Return (X, Y) of the center of cell containing provided text 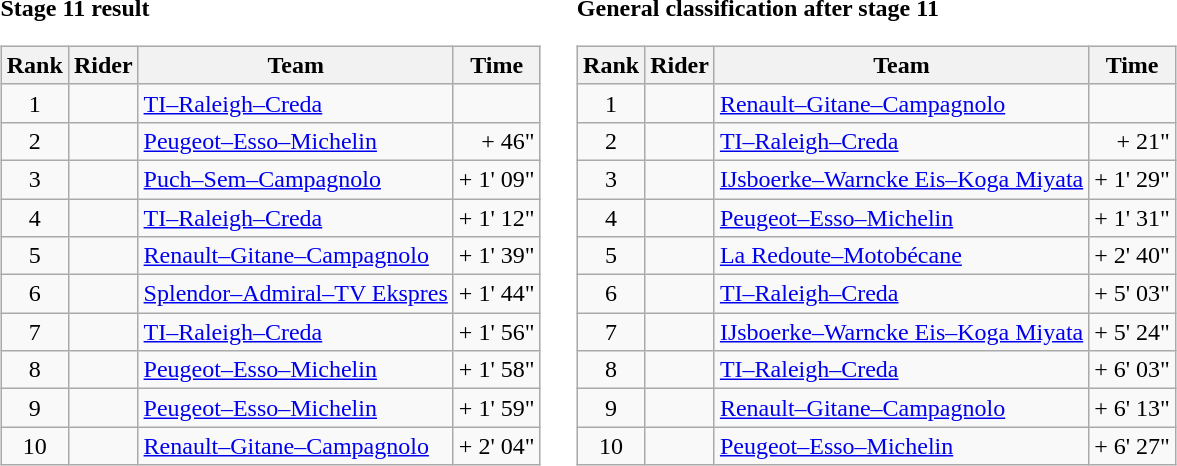
+ 5' 24" (1132, 332)
+ 2' 40" (1132, 256)
La Redoute–Motobécane (901, 256)
+ 1' 59" (496, 408)
+ 21" (1132, 141)
+ 2' 04" (496, 446)
+ 1' 31" (1132, 217)
+ 1' 09" (496, 179)
+ 6' 27" (1132, 446)
Puch–Sem–Campagnolo (296, 179)
+ 1' 44" (496, 294)
+ 1' 12" (496, 217)
+ 1' 56" (496, 332)
+ 6' 13" (1132, 408)
+ 6' 03" (1132, 370)
+ 5' 03" (1132, 294)
+ 1' 58" (496, 370)
+ 46" (496, 141)
Splendor–Admiral–TV Ekspres (296, 294)
+ 1' 29" (1132, 179)
+ 1' 39" (496, 256)
